Provide the (x, y) coordinate of the cell's center where the given text is located.  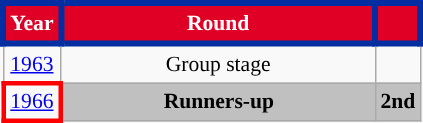
1966 (32, 102)
1963 (32, 64)
Group stage (218, 64)
Year (32, 23)
Round (218, 23)
Runners-up (218, 102)
2nd (398, 102)
